Find where the given text appears and provide that cell's center as [X, Y] coordinate. 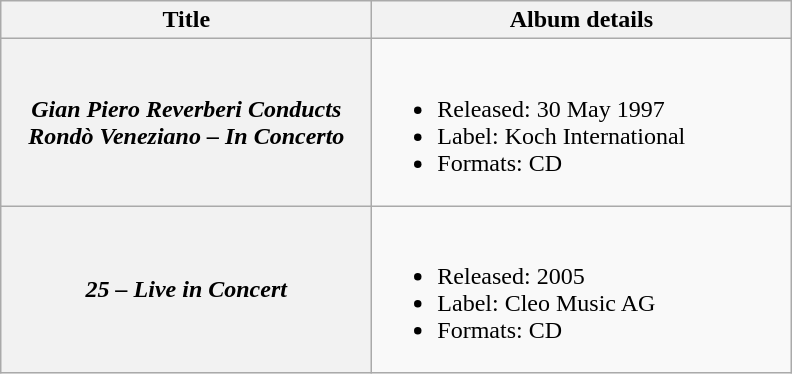
Album details [582, 20]
Released: 2005Label: Cleo Music AGFormats: CD [582, 290]
Title [186, 20]
Released: 30 May 1997Label: Koch InternationalFormats: CD [582, 122]
Gian Piero Reverberi Conducts Rondò Veneziano – In Concerto [186, 122]
25 – Live in Concert [186, 290]
